From the cell containing the given text, extract its center point as [x, y] coordinate. 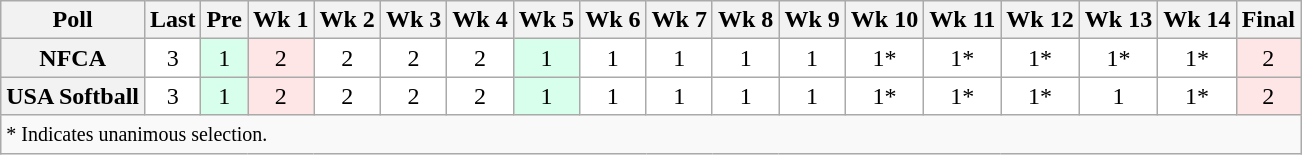
USA Softball [73, 96]
Last [173, 20]
Wk 2 [347, 20]
Wk 10 [884, 20]
Wk 14 [1197, 20]
Pre [224, 20]
Final [1268, 20]
Wk 3 [413, 20]
Wk 6 [613, 20]
Wk 13 [1118, 20]
Wk 11 [962, 20]
Wk 12 [1040, 20]
Poll [73, 20]
Wk 8 [745, 20]
Wk 7 [679, 20]
Wk 9 [812, 20]
Wk 4 [480, 20]
Wk 5 [546, 20]
Wk 1 [281, 20]
* Indicates unanimous selection. [651, 134]
NFCA [73, 58]
